Return the [x, y] coordinate for the center point of the cell that contains the specified text.  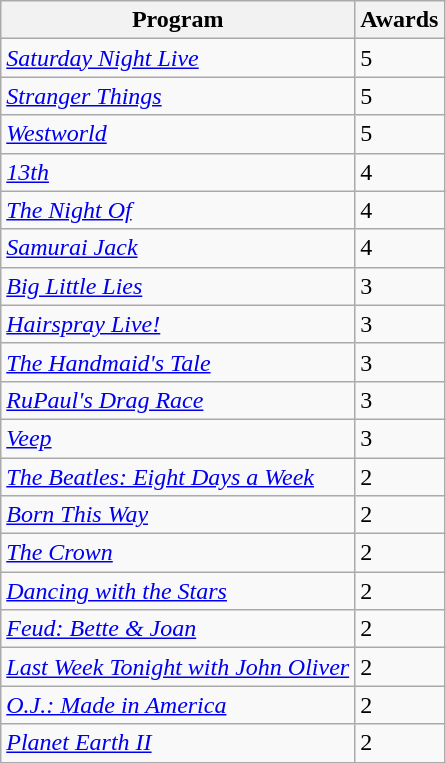
The Handmaid's Tale [178, 362]
O.J.: Made in America [178, 705]
Feud: Bette & Joan [178, 629]
Hairspray Live! [178, 324]
Veep [178, 438]
Saturday Night Live [178, 58]
Awards [400, 20]
Last Week Tonight with John Oliver [178, 667]
Westworld [178, 134]
Born This Way [178, 515]
Stranger Things [178, 96]
Planet Earth II [178, 743]
Program [178, 20]
The Beatles: Eight Days a Week [178, 477]
Big Little Lies [178, 286]
RuPaul's Drag Race [178, 400]
Samurai Jack [178, 248]
The Night Of [178, 210]
The Crown [178, 553]
Dancing with the Stars [178, 591]
13th [178, 172]
